Return (X, Y) of the center of cell containing provided text 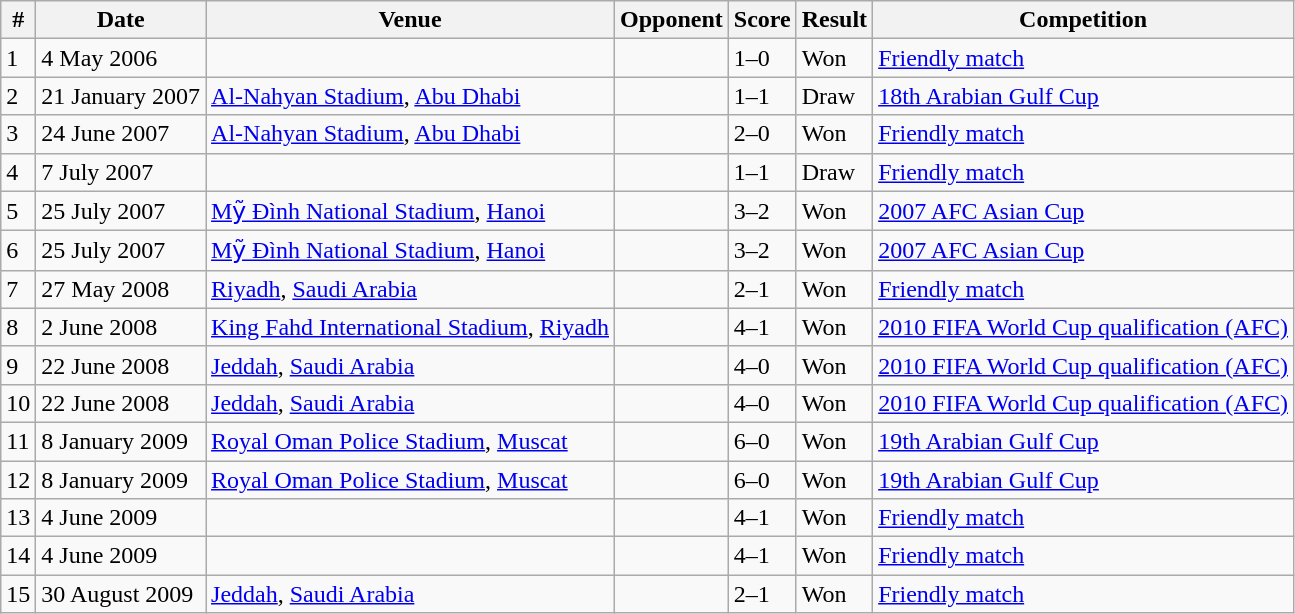
Opponent (672, 20)
King Fahd International Stadium, Riyadh (410, 327)
9 (18, 365)
3 (18, 134)
Result (834, 20)
Score (762, 20)
7 July 2007 (121, 172)
Date (121, 20)
30 August 2009 (121, 594)
Riyadh, Saudi Arabia (410, 289)
2–0 (762, 134)
14 (18, 556)
18th Arabian Gulf Cup (1084, 96)
10 (18, 403)
12 (18, 479)
4 May 2006 (121, 58)
7 (18, 289)
11 (18, 441)
24 June 2007 (121, 134)
6 (18, 251)
8 (18, 327)
4 (18, 172)
1–0 (762, 58)
21 January 2007 (121, 96)
1 (18, 58)
15 (18, 594)
2 (18, 96)
2 June 2008 (121, 327)
Competition (1084, 20)
Venue (410, 20)
# (18, 20)
13 (18, 518)
5 (18, 211)
27 May 2008 (121, 289)
